Find where the given text appears and provide that cell's center as [x, y] coordinate. 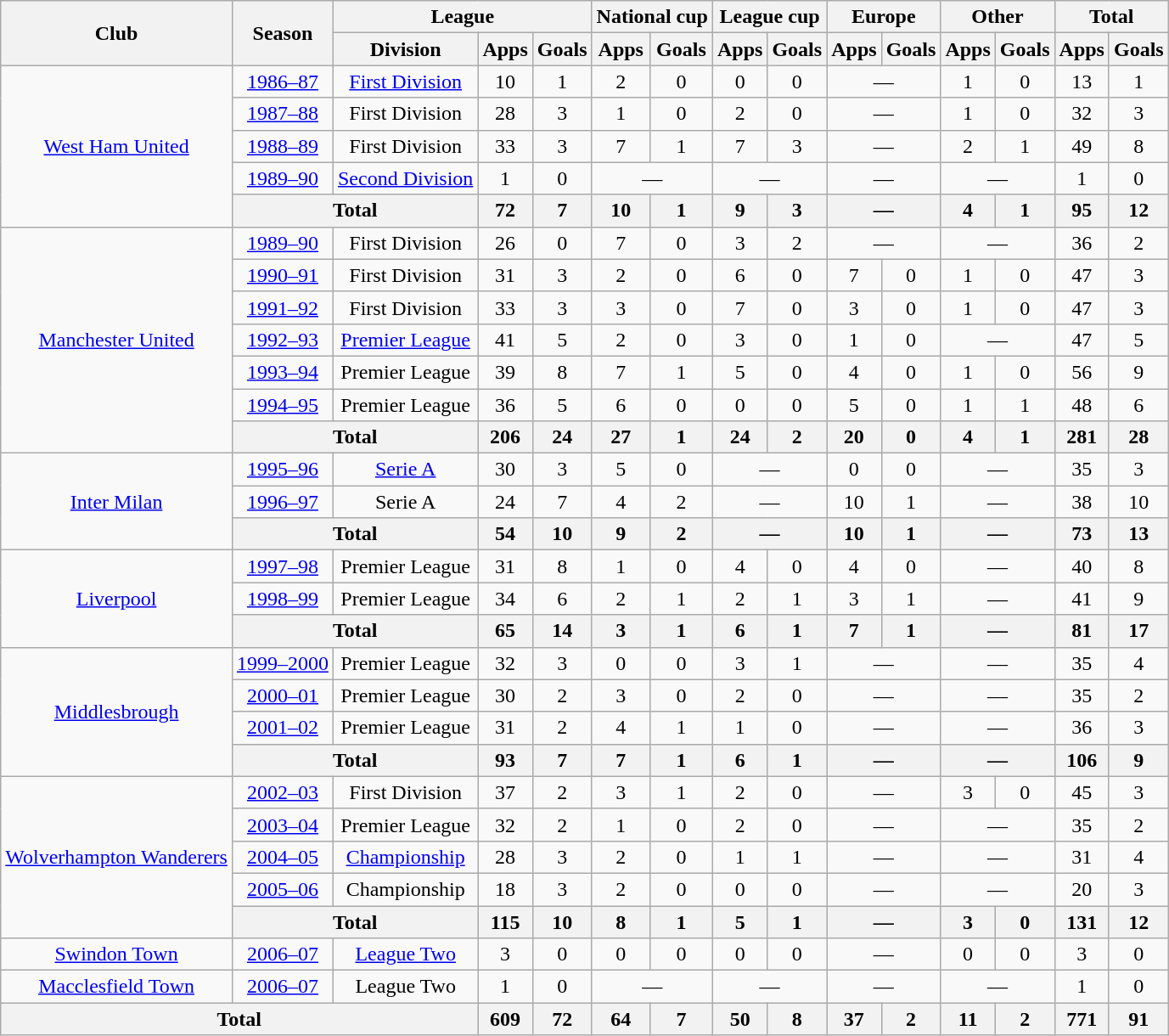
73 [1082, 534]
1986–87 [282, 82]
206 [505, 437]
1987–88 [282, 114]
2001–02 [282, 728]
1995–96 [282, 470]
91 [1138, 1019]
West Ham United [117, 146]
2003–04 [282, 825]
Wolverhampton Wanderers [117, 857]
1996–97 [282, 502]
Inter Milan [117, 502]
771 [1082, 1019]
106 [1082, 760]
14 [562, 631]
Division [405, 49]
65 [505, 631]
2002–03 [282, 792]
1993–94 [282, 372]
1999–2000 [282, 663]
1992–93 [282, 340]
131 [1082, 921]
Manchester United [117, 340]
609 [505, 1019]
Other [998, 17]
27 [621, 437]
1990–91 [282, 275]
League [462, 17]
1988–89 [282, 146]
26 [505, 243]
48 [1082, 405]
54 [505, 534]
1994–95 [282, 405]
Season [282, 33]
Macclesfield Town [117, 987]
18 [505, 889]
115 [505, 921]
Second Division [405, 178]
40 [1082, 566]
93 [505, 760]
1997–98 [282, 566]
64 [621, 1019]
Club [117, 33]
50 [739, 1019]
2005–06 [282, 889]
Swindon Town [117, 954]
Europe [884, 17]
49 [1082, 146]
81 [1082, 631]
National cup [652, 17]
17 [1138, 631]
League cup [769, 17]
38 [1082, 502]
2004–05 [282, 857]
Middlesbrough [117, 712]
11 [968, 1019]
95 [1082, 211]
281 [1082, 437]
1991–92 [282, 307]
2000–01 [282, 695]
Liverpool [117, 599]
1998–99 [282, 599]
56 [1082, 372]
45 [1082, 792]
34 [505, 599]
39 [505, 372]
